Locate the cell with the specified text and output its (x, y) center coordinate. 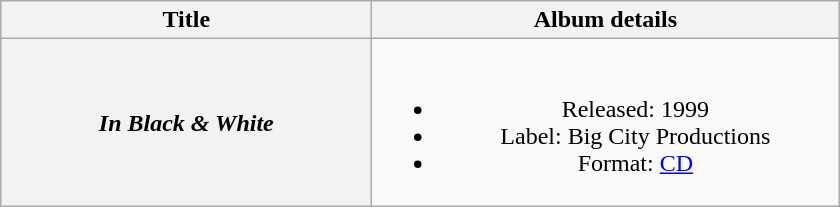
Released: 1999Label: Big City ProductionsFormat: CD (606, 122)
Album details (606, 20)
In Black & White (186, 122)
Title (186, 20)
